Extract the (x, y) coordinate from the center of the cell holding the provided text.  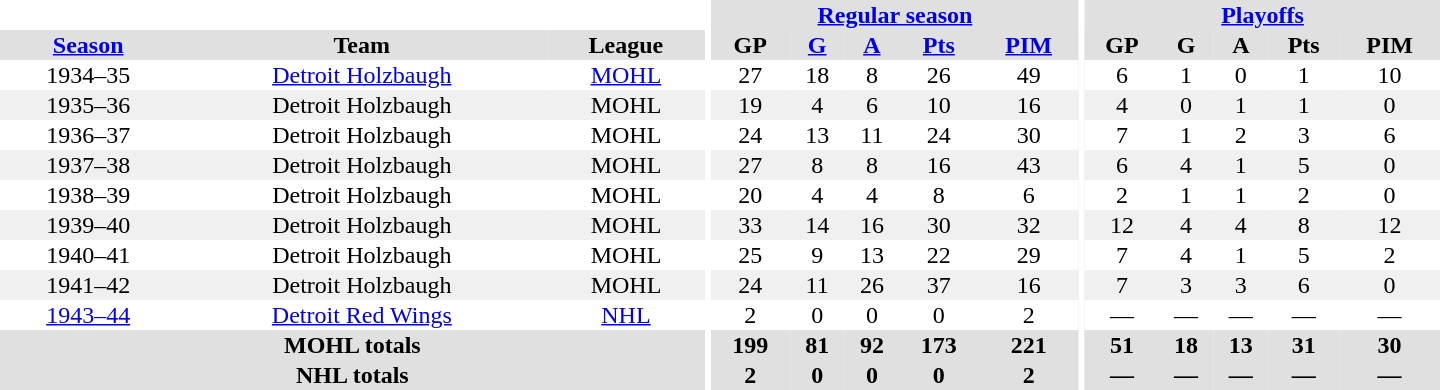
92 (872, 345)
Playoffs (1262, 15)
1937–38 (88, 165)
1941–42 (88, 285)
Regular season (895, 15)
Season (88, 45)
14 (818, 225)
Detroit Red Wings (362, 315)
51 (1122, 345)
37 (938, 285)
League (626, 45)
20 (750, 195)
NHL totals (352, 375)
1943–44 (88, 315)
NHL (626, 315)
22 (938, 255)
29 (1028, 255)
173 (938, 345)
19 (750, 105)
1935–36 (88, 105)
49 (1028, 75)
MOHL totals (352, 345)
25 (750, 255)
1939–40 (88, 225)
1938–39 (88, 195)
1934–35 (88, 75)
1936–37 (88, 135)
1940–41 (88, 255)
Team (362, 45)
199 (750, 345)
33 (750, 225)
221 (1028, 345)
9 (818, 255)
81 (818, 345)
32 (1028, 225)
43 (1028, 165)
31 (1304, 345)
